Scan for the cell matching the given text and deliver its [X, Y] coordinate at center. 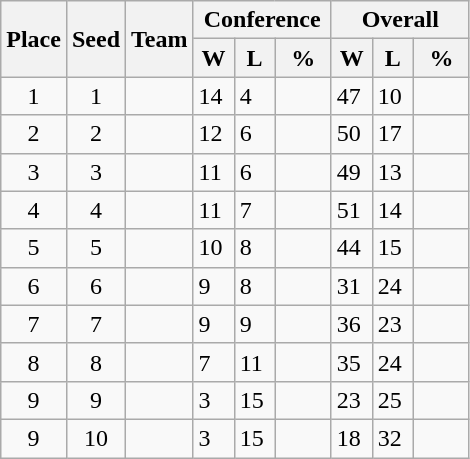
31 [352, 286]
17 [392, 134]
47 [352, 96]
Team [160, 39]
Overall [400, 20]
12 [214, 134]
Place [34, 39]
35 [352, 362]
49 [352, 172]
44 [352, 248]
36 [352, 324]
Conference [262, 20]
18 [352, 438]
13 [392, 172]
Seed [96, 39]
32 [392, 438]
25 [392, 400]
51 [352, 210]
50 [352, 134]
